Find where the given text appears and provide that cell's center as (X, Y) coordinate. 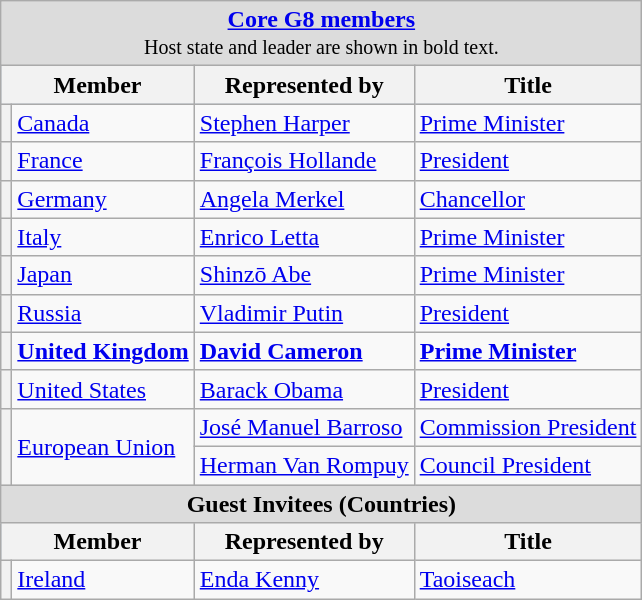
Enda Kenny (304, 580)
France (103, 161)
Herman Van Rompuy (304, 465)
Guest Invitees (Countries) (322, 503)
Council President (528, 465)
Core G8 membersHost state and leader are shown in bold text. (322, 34)
Italy (103, 237)
Stephen Harper (304, 123)
Vladimir Putin (304, 313)
David Cameron (304, 351)
Angela Merkel (304, 199)
José Manuel Barroso (304, 427)
United States (103, 389)
Ireland (103, 580)
François Hollande (304, 161)
Chancellor (528, 199)
Russia (103, 313)
Germany (103, 199)
Japan (103, 275)
Enrico Letta (304, 237)
Barack Obama (304, 389)
European Union (103, 446)
Shinzō Abe (304, 275)
United Kingdom (103, 351)
Canada (103, 123)
Taoiseach (528, 580)
Commission President (528, 427)
